Identify which cell holds the provided text, then report its (x, y) central coordinate. 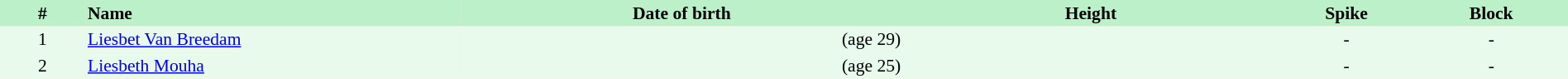
Liesbet Van Breedam (273, 40)
Height (1090, 13)
Name (273, 13)
2 (43, 66)
# (43, 13)
Liesbeth Mouha (273, 66)
1 (43, 40)
(age 25) (681, 66)
Date of birth (681, 13)
(age 29) (681, 40)
Block (1491, 13)
Spike (1346, 13)
